Scan for the cell matching the given text and deliver its (x, y) coordinate at center. 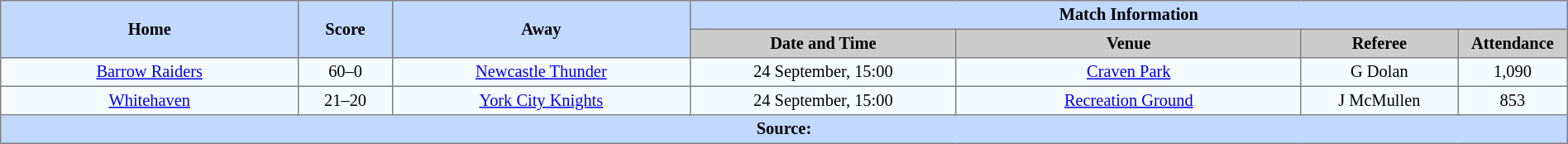
Referee (1379, 43)
Attendance (1513, 43)
1,090 (1513, 72)
Match Information (1128, 15)
Newcastle Thunder (541, 72)
Recreation Ground (1128, 100)
Home (150, 30)
J McMullen (1379, 100)
York City Knights (541, 100)
Date and Time (823, 43)
Whitehaven (150, 100)
Score (346, 30)
G Dolan (1379, 72)
60–0 (346, 72)
Barrow Raiders (150, 72)
Away (541, 30)
21–20 (346, 100)
Venue (1128, 43)
Source: (784, 129)
Craven Park (1128, 72)
853 (1513, 100)
